For the text-containing cell, return its midpoint in (x, y) coordinate format. 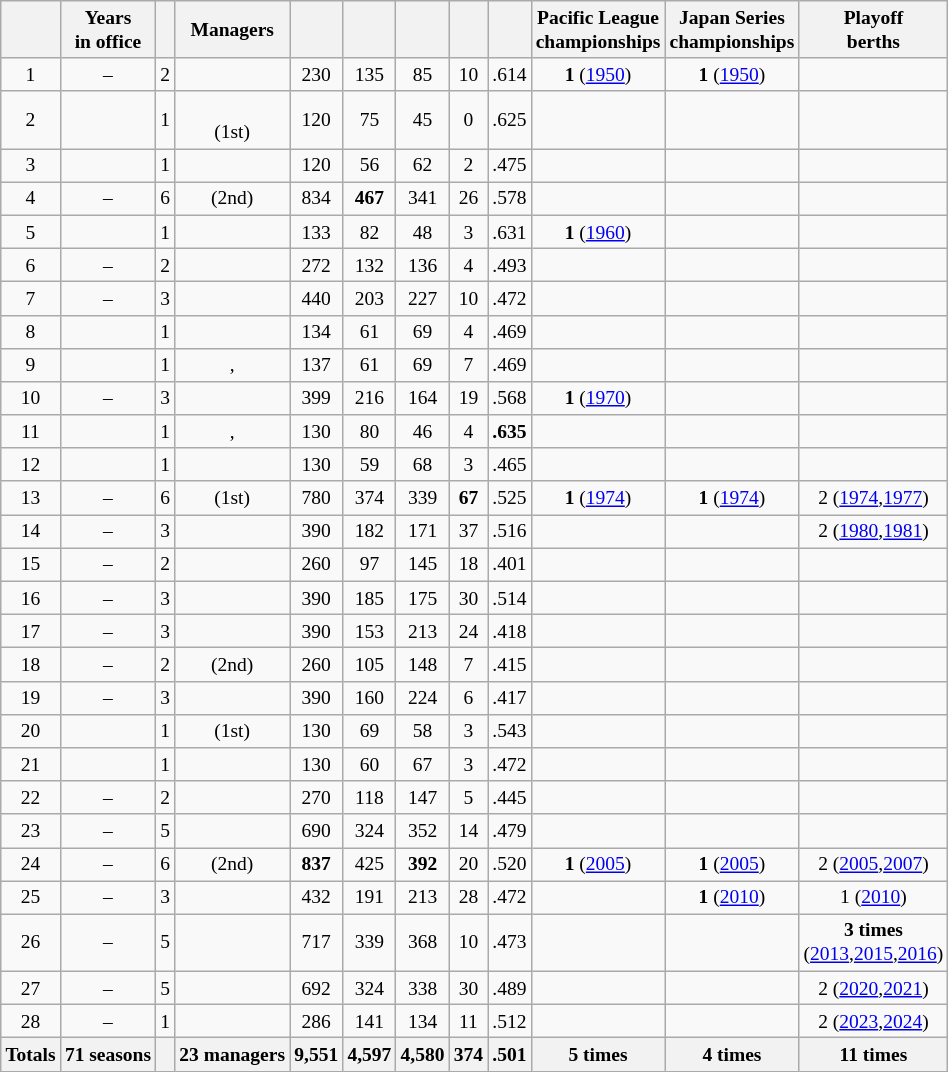
2 (1974,1977) (874, 498)
118 (370, 798)
2 (1980,1981) (874, 532)
11 times (874, 1054)
27 (31, 988)
224 (422, 698)
4,597 (370, 1054)
341 (422, 198)
1 (1960) (598, 232)
.401 (510, 564)
.635 (510, 432)
185 (370, 598)
270 (316, 798)
203 (370, 298)
834 (316, 198)
148 (422, 664)
136 (422, 264)
.479 (510, 830)
.512 (510, 1022)
137 (316, 364)
216 (370, 398)
132 (370, 264)
13 (31, 498)
80 (370, 432)
22 (31, 798)
153 (370, 632)
.489 (510, 988)
.465 (510, 464)
82 (370, 232)
.501 (510, 1054)
.415 (510, 664)
160 (370, 698)
182 (370, 532)
4,580 (422, 1054)
141 (370, 1022)
2 (2020,2021) (874, 988)
.631 (510, 232)
5 times (598, 1054)
135 (370, 74)
.418 (510, 632)
338 (422, 988)
17 (31, 632)
23 managers (232, 1054)
.475 (510, 166)
71 seasons (108, 1054)
.514 (510, 598)
60 (370, 764)
9 (31, 364)
16 (31, 598)
56 (370, 166)
4 times (732, 1054)
21 (31, 764)
175 (422, 598)
3 times(2013,2015,2016) (874, 942)
.568 (510, 398)
164 (422, 398)
717 (316, 942)
.445 (510, 798)
48 (422, 232)
.473 (510, 942)
392 (422, 864)
.625 (510, 120)
Pacific Leaguechampionships (598, 30)
467 (370, 198)
25 (31, 898)
105 (370, 664)
399 (316, 398)
.520 (510, 864)
37 (468, 532)
1 (1970) (598, 398)
.614 (510, 74)
Playoffberths (874, 30)
692 (316, 988)
68 (422, 464)
191 (370, 898)
97 (370, 564)
12 (31, 464)
.493 (510, 264)
2 (2023,2024) (874, 1022)
230 (316, 74)
Japan Serieschampionships (732, 30)
.543 (510, 730)
Yearsin office (108, 30)
23 (31, 830)
75 (370, 120)
837 (316, 864)
286 (316, 1022)
133 (316, 232)
0 (468, 120)
46 (422, 432)
.578 (510, 198)
45 (422, 120)
85 (422, 74)
690 (316, 830)
9,551 (316, 1054)
425 (370, 864)
Totals (31, 1054)
272 (316, 264)
780 (316, 498)
440 (316, 298)
145 (422, 564)
227 (422, 298)
.516 (510, 532)
58 (422, 730)
147 (422, 798)
62 (422, 166)
432 (316, 898)
.525 (510, 498)
368 (422, 942)
.417 (510, 698)
2 (2005,2007) (874, 864)
59 (370, 464)
Managers (232, 30)
171 (422, 532)
15 (31, 564)
352 (422, 830)
8 (31, 332)
